Detect which cell encompasses the target text, then output its [x, y] center coordinate. 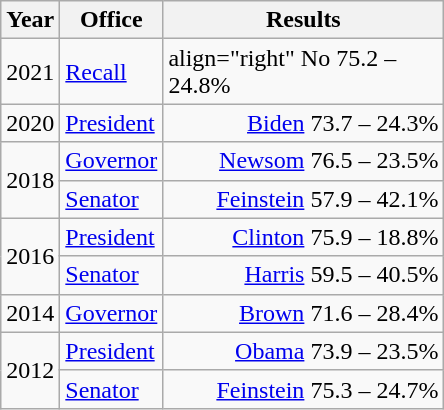
Office [112, 20]
Clinton 75.9 – 18.8% [304, 237]
Feinstein 57.9 – 42.1% [304, 199]
2018 [30, 180]
Year [30, 20]
Harris 59.5 – 40.5% [304, 275]
align="right" No 75.2 – 24.8% [304, 72]
Obama 73.9 – 23.5% [304, 351]
Biden 73.7 – 24.3% [304, 123]
2021 [30, 72]
Feinstein 75.3 – 24.7% [304, 389]
Brown 71.6 – 28.4% [304, 313]
Results [304, 20]
2014 [30, 313]
2016 [30, 256]
Newsom 76.5 – 23.5% [304, 161]
2020 [30, 123]
Recall [112, 72]
2012 [30, 370]
